Pinpoint the cell where the given text exists, returning its (X, Y) midpoint coordinate. 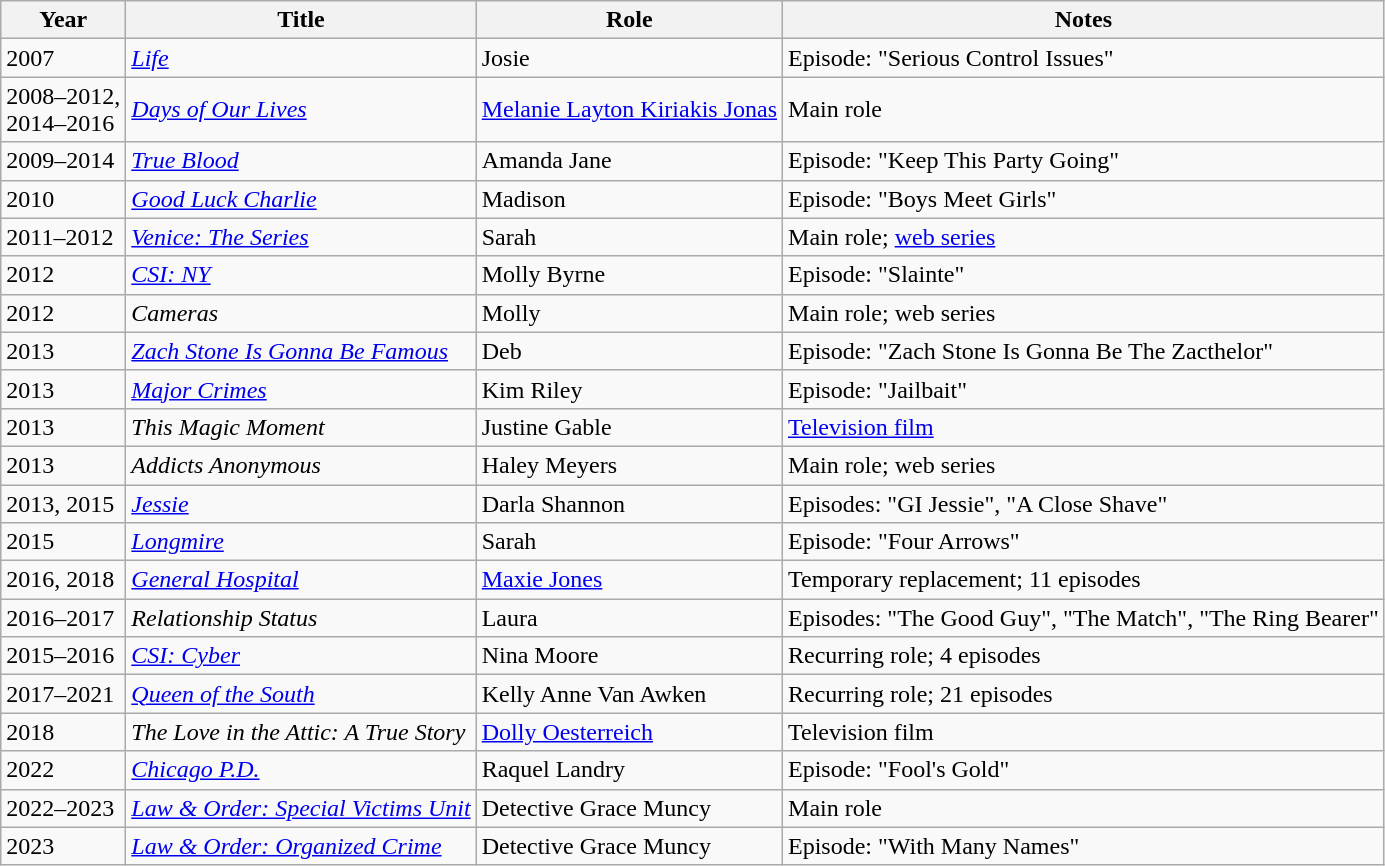
Dolly Oesterreich (629, 732)
Good Luck Charlie (301, 199)
Laura (629, 618)
Recurring role; 4 episodes (1084, 656)
Episodes: "The Good Guy", "The Match", "The Ring Bearer" (1084, 618)
Episode: "Zach Stone Is Gonna Be The Zacthelor" (1084, 351)
True Blood (301, 161)
This Magic Moment (301, 427)
Year (64, 20)
2016–2017 (64, 618)
Zach Stone Is Gonna Be Famous (301, 351)
Recurring role; 21 episodes (1084, 694)
Episode: "Fool's Gold" (1084, 770)
Justine Gable (629, 427)
Madison (629, 199)
2022–2023 (64, 808)
Chicago P.D. (301, 770)
Episode: "Keep This Party Going" (1084, 161)
Haley Meyers (629, 465)
Kelly Anne Van Awken (629, 694)
Episode: "Boys Meet Girls" (1084, 199)
2011–2012 (64, 237)
Life (301, 58)
Josie (629, 58)
2013, 2015 (64, 503)
Title (301, 20)
CSI: NY (301, 275)
2008–2012,2014–2016 (64, 110)
Episode: "With Many Names" (1084, 846)
Episode: "Four Arrows" (1084, 542)
Longmire (301, 542)
Law & Order: Special Victims Unit (301, 808)
Molly Byrne (629, 275)
Episode: "Serious Control Issues" (1084, 58)
Law & Order: Organized Crime (301, 846)
Days of Our Lives (301, 110)
Nina Moore (629, 656)
CSI: Cyber (301, 656)
Episode: "Jailbait" (1084, 389)
Notes (1084, 20)
Cameras (301, 313)
Deb (629, 351)
Kim Riley (629, 389)
Melanie Layton Kiriakis Jonas (629, 110)
2015 (64, 542)
2018 (64, 732)
2009–2014 (64, 161)
Jessie (301, 503)
2022 (64, 770)
Major Crimes (301, 389)
Addicts Anonymous (301, 465)
The Love in the Attic: A True Story (301, 732)
2015–2016 (64, 656)
Role (629, 20)
2007 (64, 58)
2017–2021 (64, 694)
Molly (629, 313)
Relationship Status (301, 618)
Raquel Landry (629, 770)
General Hospital (301, 580)
Maxie Jones (629, 580)
Episode: "Slainte" (1084, 275)
Venice: The Series (301, 237)
2010 (64, 199)
Amanda Jane (629, 161)
Queen of the South (301, 694)
Episodes: "GI Jessie", "A Close Shave" (1084, 503)
Darla Shannon (629, 503)
2023 (64, 846)
2016, 2018 (64, 580)
Temporary replacement; 11 episodes (1084, 580)
